Search for the cell housing the specified text and yield its [x, y] center coordinate. 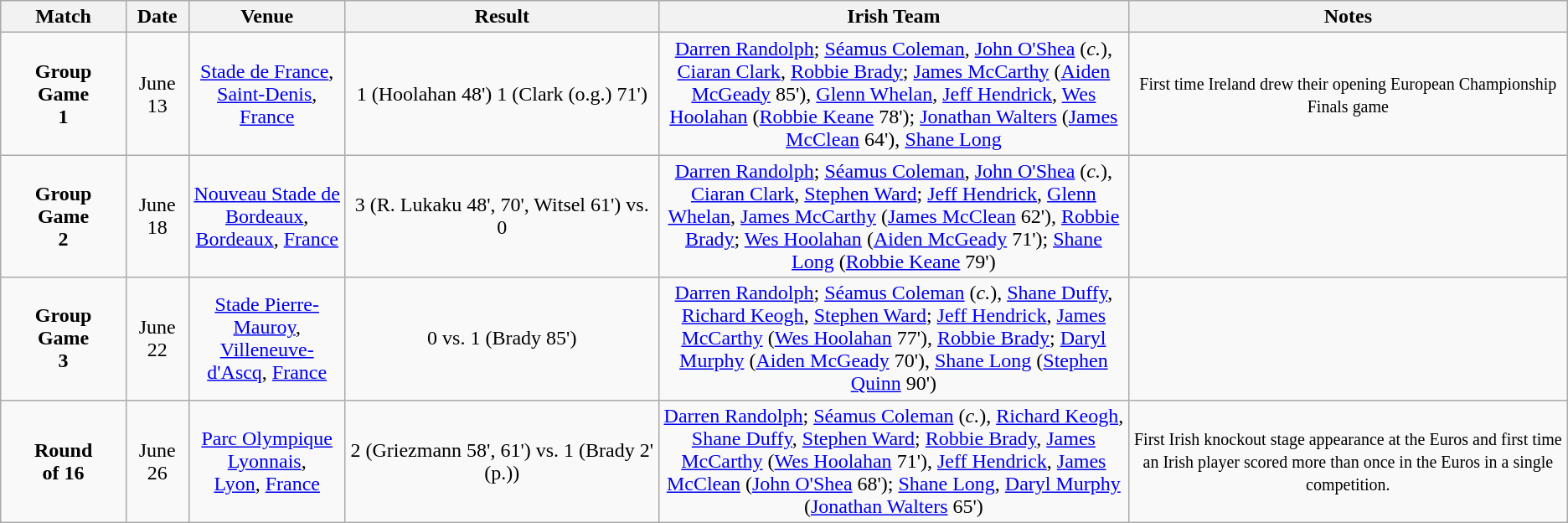
June 26 [157, 461]
Irish Team [893, 17]
1 (Hoolahan 48') 1 (Clark (o.g.) 71') [502, 94]
Venue [266, 17]
3 (R. Lukaku 48', 70', Witsel 61') vs. 0 [502, 216]
Group Game 3 [64, 339]
Round of 16 [64, 461]
Date [157, 17]
Group Game 2 [64, 216]
Nouveau Stade de Bordeaux,Bordeaux, France [266, 216]
2 (Griezmann 58', 61') vs. 1 (Brady 2' (p.)) [502, 461]
Stade Pierre-Mauroy,Villeneuve-d'Ascq, France [266, 339]
June 13 [157, 94]
Notes [1348, 17]
Result [502, 17]
June 18 [157, 216]
June 22 [157, 339]
Stade de France,Saint-Denis, France [266, 94]
Group Game 1 [64, 94]
First time Ireland drew their opening European Championship Finals game [1348, 94]
First Irish knockout stage appearance at the Euros and first time an Irish player scored more than once in the Euros in a single competition. [1348, 461]
0 vs. 1 (Brady 85') [502, 339]
Parc Olympique Lyonnais,Lyon, France [266, 461]
Match [64, 17]
